Scan for the cell matching the given text and deliver its (x, y) coordinate at center. 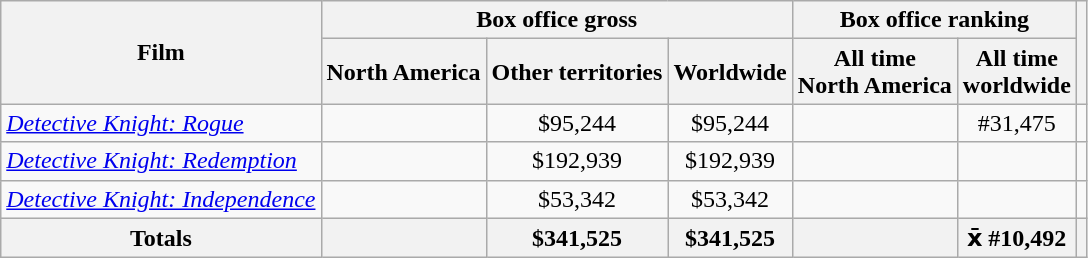
Box office ranking (934, 20)
North America (404, 72)
All time worldwide (1016, 72)
#31,475 (1016, 123)
Other territories (577, 72)
Box office gross (556, 20)
x̄ #10,492 (1016, 238)
Worldwide (730, 72)
Detective Knight: Rogue (161, 123)
Detective Knight: Independence (161, 199)
Detective Knight: Redemption (161, 161)
Totals (161, 238)
All time North America (874, 72)
Film (161, 52)
